Pinpoint the cell where the given text exists, returning its [x, y] midpoint coordinate. 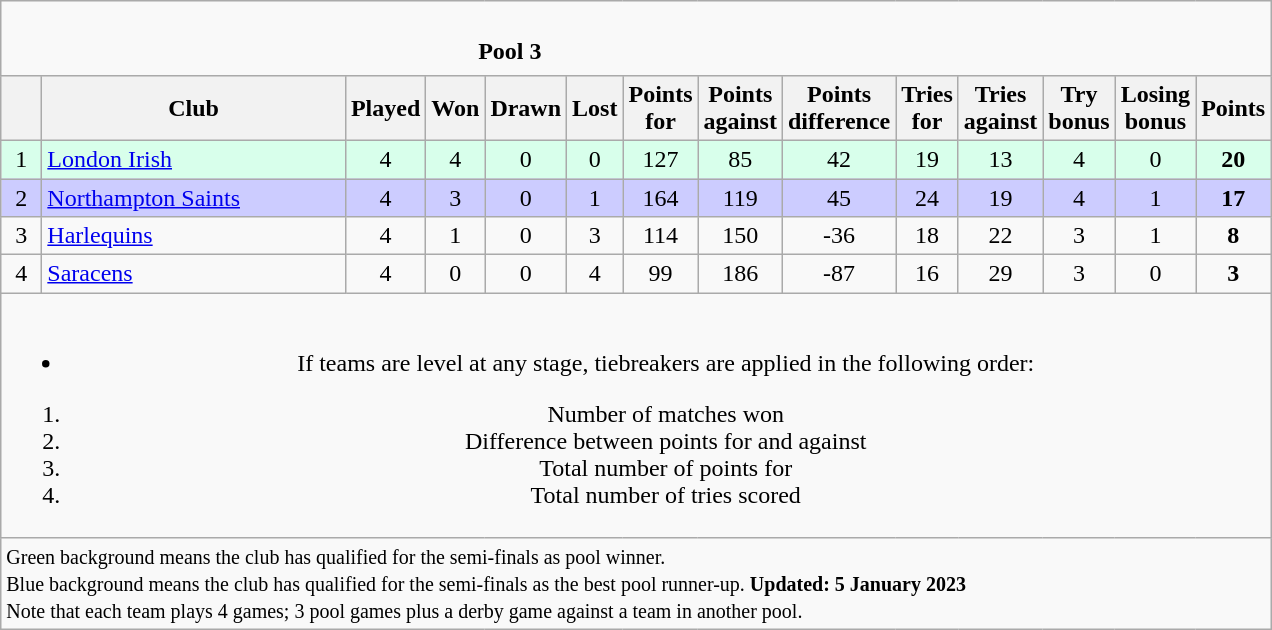
85 [740, 159]
Played [385, 108]
2 [22, 197]
150 [740, 236]
Harlequins [194, 236]
Northampton Saints [194, 197]
Points for [660, 108]
186 [740, 274]
8 [1234, 236]
13 [1000, 159]
16 [928, 274]
Lost [595, 108]
Losing bonus [1155, 108]
Points difference [838, 108]
Points [1234, 108]
London Irish [194, 159]
42 [838, 159]
Tries for [928, 108]
Won [456, 108]
Saracens [194, 274]
Try bonus [1079, 108]
99 [660, 274]
-36 [838, 236]
127 [660, 159]
Drawn [526, 108]
17 [1234, 197]
Club [194, 108]
Points against [740, 108]
119 [740, 197]
20 [1234, 159]
Tries against [1000, 108]
45 [838, 197]
29 [1000, 274]
164 [660, 197]
-87 [838, 274]
24 [928, 197]
114 [660, 236]
18 [928, 236]
22 [1000, 236]
